From the cell containing the given text, extract its center point as (x, y) coordinate. 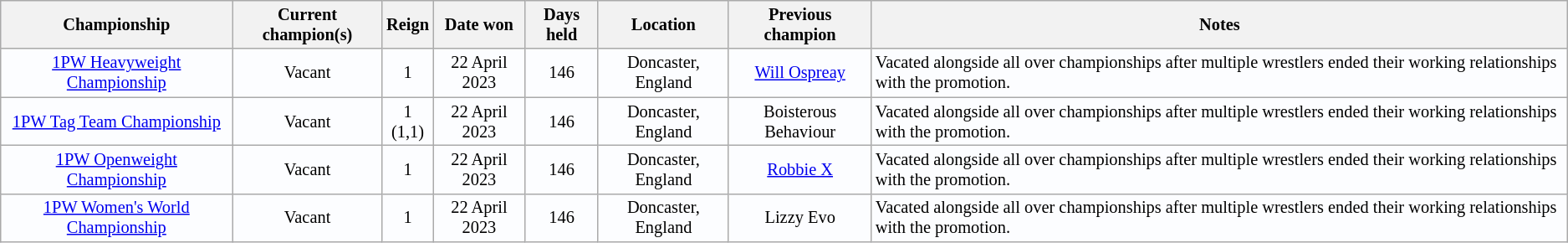
Lizzy Evo (799, 218)
Days held (562, 24)
Previous champion (799, 24)
Date won (479, 24)
Current champion(s) (308, 24)
1PW Tag Team Championship (117, 121)
Reign (408, 24)
Notes (1219, 24)
1(1,1) (408, 121)
Boisterous Behaviour (799, 121)
Location (663, 24)
Will Ospreay (799, 73)
Championship (117, 24)
1PW Heavyweight Championship (117, 73)
1PW Women's World Championship (117, 218)
1PW Openweight Championship (117, 169)
Robbie X (799, 169)
